From the cell containing the given text, extract its center point as (X, Y) coordinate. 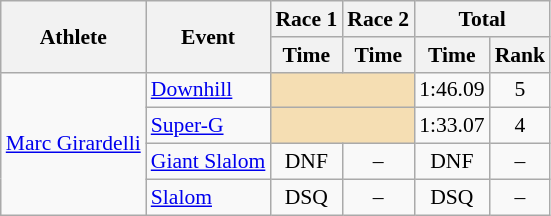
Giant Slalom (208, 162)
5 (520, 90)
Super-G (208, 126)
1:33.07 (452, 126)
Downhill (208, 90)
Event (208, 36)
Athlete (74, 36)
Slalom (208, 197)
Race 2 (378, 19)
Race 1 (306, 19)
4 (520, 126)
Rank (520, 55)
1:46.09 (452, 90)
Total (482, 19)
Marc Girardelli (74, 143)
